Extract the [x, y] coordinate from the center of the cell holding the provided text.  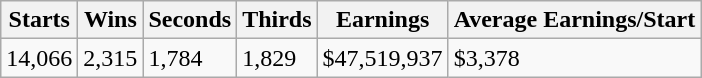
$47,519,937 [382, 58]
$3,378 [574, 58]
Thirds [277, 20]
Earnings [382, 20]
14,066 [40, 58]
2,315 [110, 58]
1,784 [190, 58]
Seconds [190, 20]
Average Earnings/Start [574, 20]
Wins [110, 20]
Starts [40, 20]
1,829 [277, 58]
